Locate the cell with the specified text and output its [x, y] center coordinate. 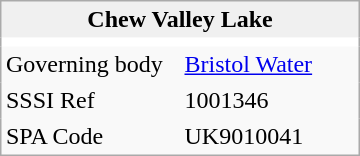
Chew Valley Lake [180, 20]
UK9010041 [270, 136]
1001346 [270, 100]
Governing body [90, 64]
Bristol Water [270, 64]
SPA Code [90, 136]
SSSI Ref [90, 100]
